Identify which cell holds the provided text, then report its [X, Y] central coordinate. 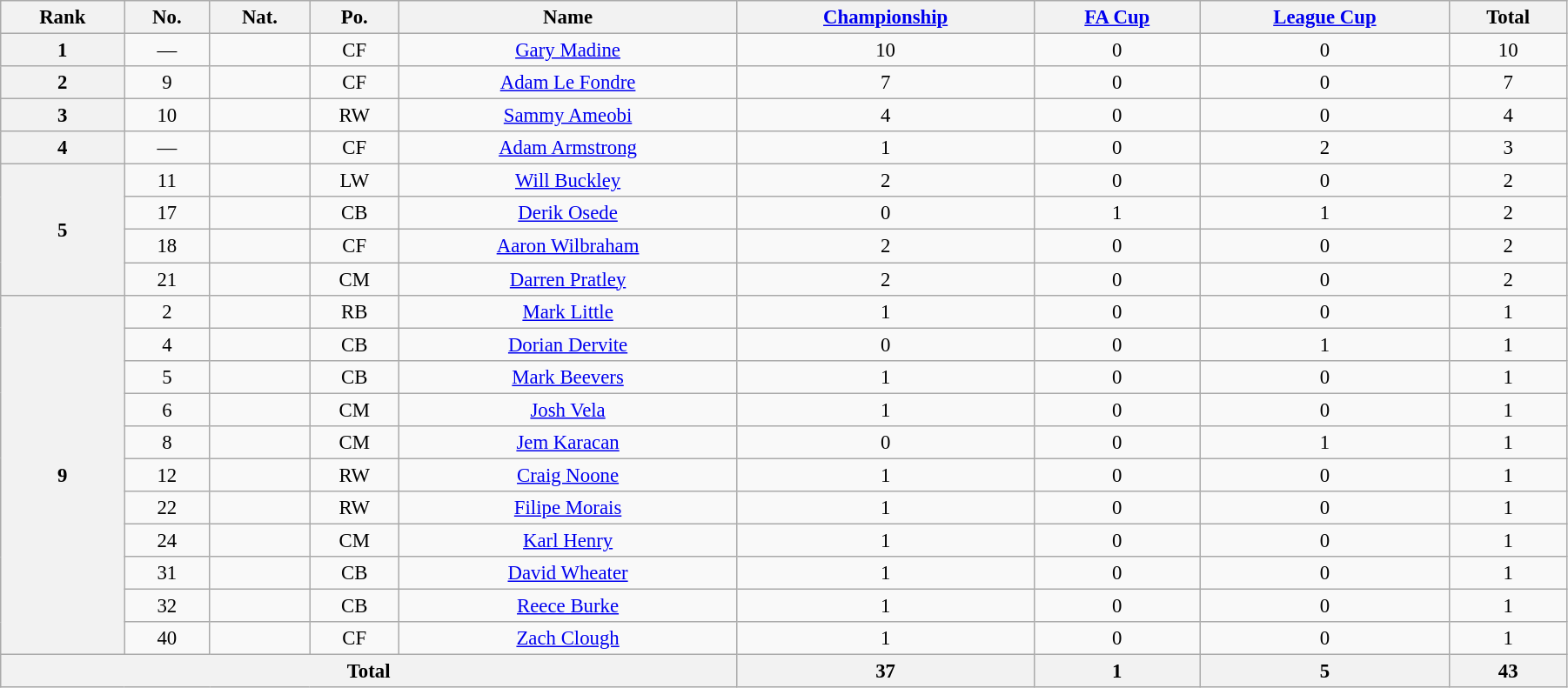
31 [167, 573]
Filipe Morais [568, 508]
Adam Armstrong [568, 148]
Derik Osede [568, 213]
Sammy Ameobi [568, 116]
LW [354, 181]
11 [167, 181]
Josh Vela [568, 410]
22 [167, 508]
12 [167, 475]
Gary Madine [568, 50]
RB [354, 311]
40 [167, 638]
17 [167, 213]
18 [167, 246]
Will Buckley [568, 181]
8 [167, 443]
Mark Little [568, 311]
32 [167, 606]
Mark Beevers [568, 377]
Po. [354, 17]
Adam Le Fondre [568, 83]
24 [167, 540]
No. [167, 17]
Nat. [259, 17]
Dorian Dervite [568, 344]
Darren Pratley [568, 279]
21 [167, 279]
Jem Karacan [568, 443]
Aaron Wilbraham [568, 246]
FA Cup [1117, 17]
Craig Noone [568, 475]
37 [886, 671]
6 [167, 410]
David Wheater [568, 573]
Championship [886, 17]
Reece Burke [568, 606]
Rank [63, 17]
League Cup [1324, 17]
43 [1509, 671]
Name [568, 17]
Karl Henry [568, 540]
Zach Clough [568, 638]
